Pinpoint the cell where the given text exists, returning its (x, y) midpoint coordinate. 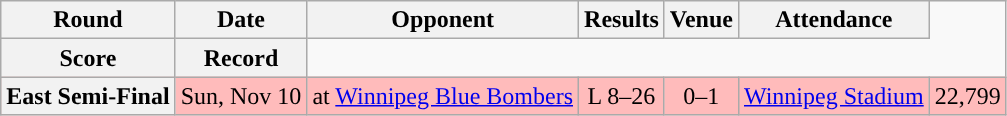
0–1 (701, 96)
Opponent (443, 20)
Record (241, 58)
22,799 (968, 96)
at Winnipeg Blue Bombers (443, 96)
Score (88, 58)
Attendance (834, 20)
Sun, Nov 10 (241, 96)
East Semi-Final (88, 96)
Round (88, 20)
Venue (701, 20)
Results (622, 20)
L 8–26 (622, 96)
Date (241, 20)
Winnipeg Stadium (834, 96)
